Extract the (X, Y) coordinate from the center of the cell holding the provided text.  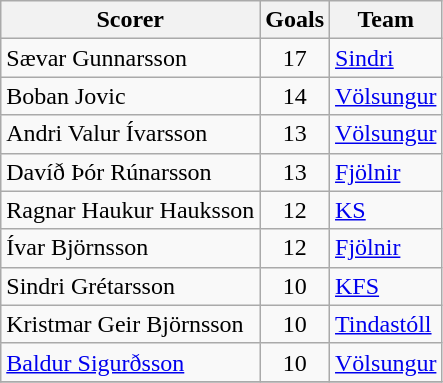
17 (295, 58)
KFS (386, 286)
Kristmar Geir Björnsson (130, 324)
KS (386, 210)
Scorer (130, 20)
Team (386, 20)
Davíð Þór Rúnarsson (130, 172)
Sindri Grétarsson (130, 286)
Sævar Gunnarsson (130, 58)
Boban Jovic (130, 96)
Tindastóll (386, 324)
Andri Valur Ívarsson (130, 134)
Baldur Sigurðsson (130, 362)
14 (295, 96)
Sindri (386, 58)
Goals (295, 20)
Ívar Björnsson (130, 248)
Ragnar Haukur Hauksson (130, 210)
